Pinpoint the cell where the given text exists, returning its [X, Y] midpoint coordinate. 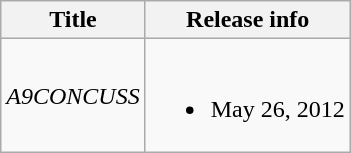
Title [73, 20]
A9CONCUSS [73, 96]
May 26, 2012 [248, 96]
Release info [248, 20]
